Find where the given text appears and provide that cell's center as (X, Y) coordinate. 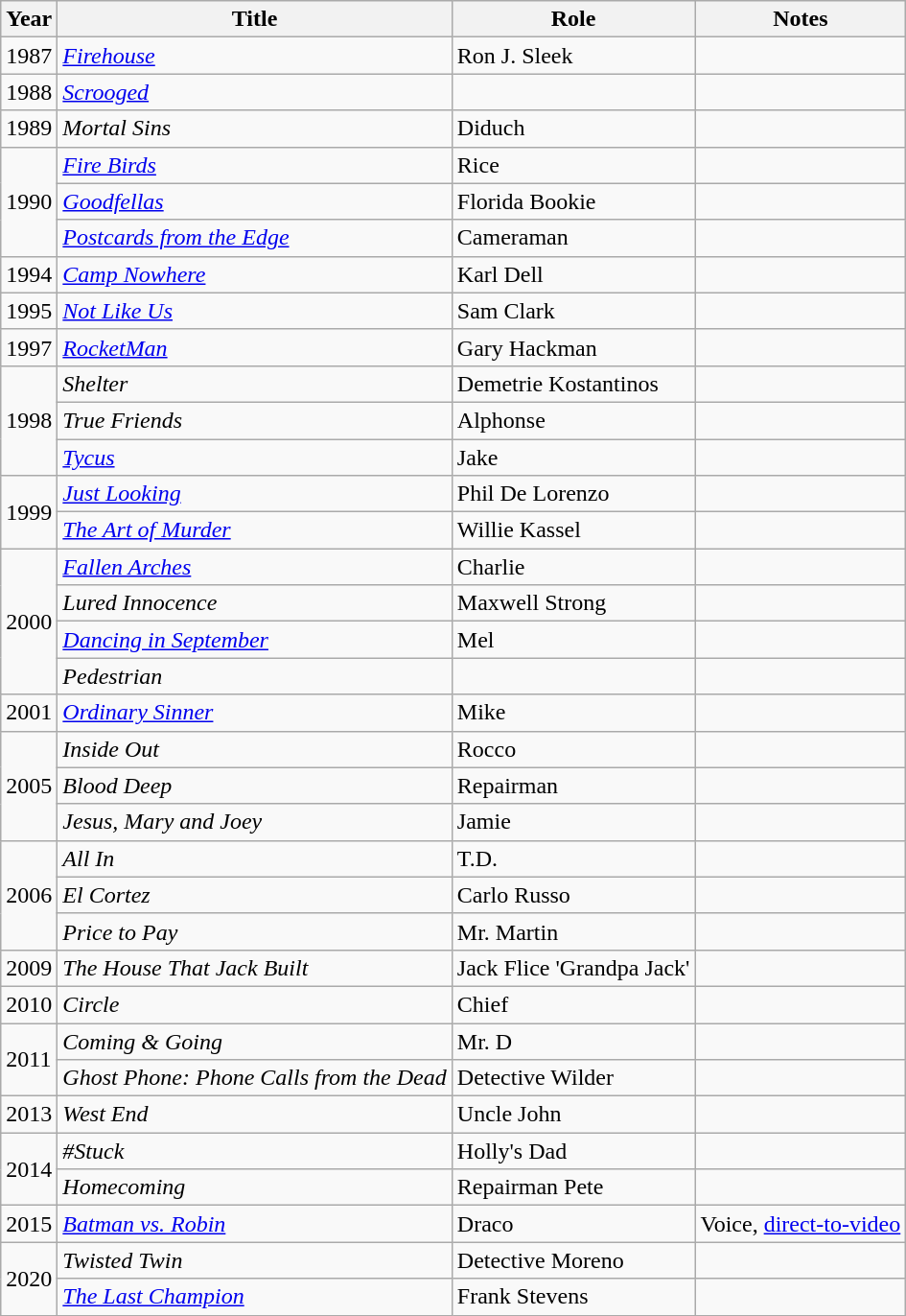
2010 (29, 1004)
Dancing in September (255, 640)
Price to Pay (255, 931)
Pedestrian (255, 676)
Voice, direct-to-video (801, 1224)
Tycus (255, 458)
Maxwell Strong (573, 603)
Mr. D (573, 1041)
Homecoming (255, 1187)
Fallen Arches (255, 567)
Rocco (573, 749)
Not Like Us (255, 311)
Alphonse (573, 420)
1994 (29, 274)
2013 (29, 1115)
Uncle John (573, 1115)
The Art of Murder (255, 530)
Twisted Twin (255, 1260)
Florida Bookie (573, 201)
2020 (29, 1279)
Notes (801, 19)
2005 (29, 786)
Mortal Sins (255, 129)
Jake (573, 458)
Willie Kassel (573, 530)
Gary Hackman (573, 347)
Ron J. Sleek (573, 56)
Mr. Martin (573, 931)
True Friends (255, 420)
Title (255, 19)
1998 (29, 420)
Batman vs. Robin (255, 1224)
Draco (573, 1224)
Blood Deep (255, 786)
Camp Nowhere (255, 274)
1987 (29, 56)
T.D. (573, 858)
2015 (29, 1224)
Carlo Russo (573, 895)
Mike (573, 713)
2009 (29, 968)
1990 (29, 201)
1995 (29, 311)
The House That Jack Built (255, 968)
2006 (29, 895)
Repairman (573, 786)
Shelter (255, 384)
2014 (29, 1169)
Chief (573, 1004)
Detective Wilder (573, 1078)
West End (255, 1115)
Jesus, Mary and Joey (255, 822)
RocketMan (255, 347)
Charlie (573, 567)
Diduch (573, 129)
Postcards from the Edge (255, 238)
Jack Flice 'Grandpa Jack' (573, 968)
Detective Moreno (573, 1260)
Year (29, 19)
Goodfellas (255, 201)
2001 (29, 713)
Ordinary Sinner (255, 713)
1999 (29, 512)
Phil De Lorenzo (573, 494)
Scrooged (255, 92)
Fire Birds (255, 165)
Frank Stevens (573, 1297)
Circle (255, 1004)
Coming & Going (255, 1041)
Jamie (573, 822)
Ghost Phone: Phone Calls from the Dead (255, 1078)
Mel (573, 640)
1988 (29, 92)
2011 (29, 1059)
#Stuck (255, 1151)
Rice (573, 165)
Holly's Dad (573, 1151)
Repairman Pete (573, 1187)
Inside Out (255, 749)
The Last Champion (255, 1297)
Sam Clark (573, 311)
Just Looking (255, 494)
Firehouse (255, 56)
Role (573, 19)
1997 (29, 347)
Cameraman (573, 238)
Lured Innocence (255, 603)
El Cortez (255, 895)
1989 (29, 129)
Karl Dell (573, 274)
All In (255, 858)
Demetrie Kostantinos (573, 384)
2000 (29, 622)
